Scan for the cell matching the given text and deliver its [x, y] coordinate at center. 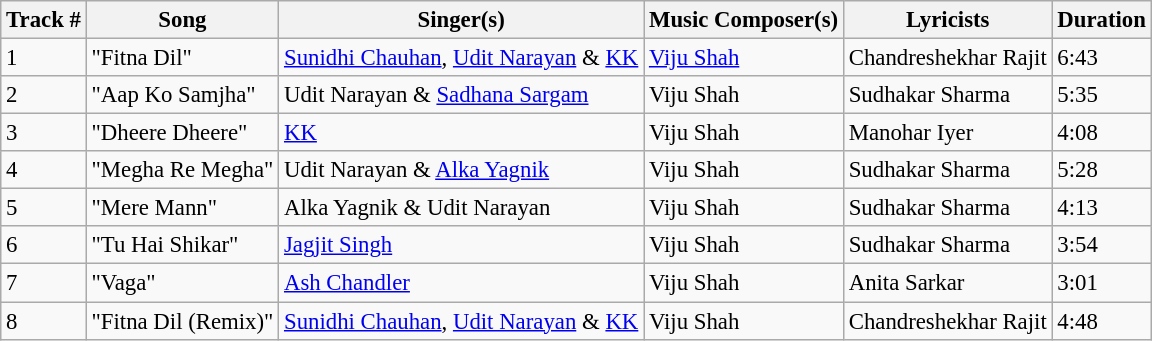
Udit Narayan & Sadhana Sargam [462, 95]
Ash Chandler [462, 283]
Udit Narayan & Alka Yagnik [462, 170]
"Vaga" [182, 283]
5 [44, 208]
"Fitna Dil (Remix)" [182, 321]
4:13 [1102, 208]
Manohar Iyer [948, 133]
1 [44, 58]
"Dheere Dheere" [182, 133]
3 [44, 133]
8 [44, 321]
"Aap Ko Samjha" [182, 95]
6:43 [1102, 58]
KK [462, 133]
"Megha Re Megha" [182, 170]
2 [44, 95]
Song [182, 20]
4:48 [1102, 321]
5:28 [1102, 170]
Singer(s) [462, 20]
Track # [44, 20]
4:08 [1102, 133]
Anita Sarkar [948, 283]
Lyricists [948, 20]
6 [44, 245]
3:01 [1102, 283]
7 [44, 283]
"Tu Hai Shikar" [182, 245]
4 [44, 170]
Alka Yagnik & Udit Narayan [462, 208]
3:54 [1102, 245]
Music Composer(s) [744, 20]
"Mere Mann" [182, 208]
5:35 [1102, 95]
Duration [1102, 20]
Jagjit Singh [462, 245]
"Fitna Dil" [182, 58]
